Determine the (X, Y) coordinate at the center of the cell enclosing the given text.  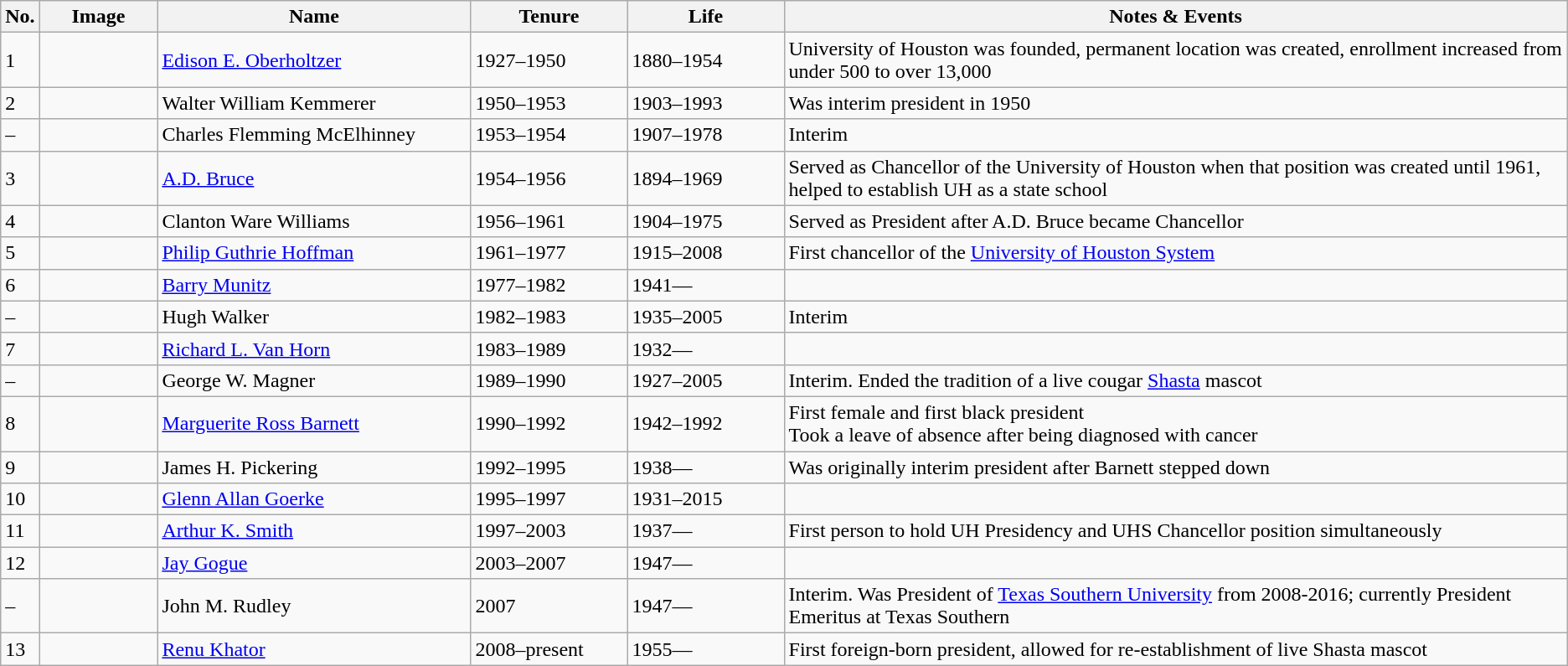
1950–1953 (549, 103)
1989–1990 (549, 380)
9 (20, 467)
2007 (549, 607)
Served as Chancellor of the University of Houston when that position was created until 1961, helped to establish UH as a state school (1176, 178)
4 (20, 221)
Image (99, 17)
1937— (705, 531)
1954–1956 (549, 178)
Charles Flemming McElhinney (314, 135)
Arthur K. Smith (314, 531)
2008–present (549, 649)
1997–2003 (549, 531)
Walter William Kemmerer (314, 103)
1977–1982 (549, 285)
John M. Rudley (314, 607)
12 (20, 563)
First chancellor of the University of Houston System (1176, 253)
1941— (705, 285)
Name (314, 17)
1990–1992 (549, 424)
Clanton Ware Williams (314, 221)
1953–1954 (549, 135)
Was interim president in 1950 (1176, 103)
7 (20, 348)
1961–1977 (549, 253)
1904–1975 (705, 221)
2003–2007 (549, 563)
George W. Magner (314, 380)
11 (20, 531)
Glenn Allan Goerke (314, 499)
Barry Munitz (314, 285)
First foreign-born president, allowed for re-establishment of live Shasta mascot (1176, 649)
1942–1992 (705, 424)
10 (20, 499)
Notes & Events (1176, 17)
University of Houston was founded, permanent location was created, enrollment increased from under 500 to over 13,000 (1176, 60)
2 (20, 103)
Richard L. Van Horn (314, 348)
3 (20, 178)
No. (20, 17)
1935–2005 (705, 317)
Edison E. Oberholtzer (314, 60)
Jay Gogue (314, 563)
1995–1997 (549, 499)
1903–1993 (705, 103)
1927–1950 (549, 60)
1955— (705, 649)
Interim. Was President of Texas Southern University from 2008-2016; currently President Emeritus at Texas Southern (1176, 607)
Interim. Ended the tradition of a live cougar Shasta mascot (1176, 380)
Was originally interim president after Barnett stepped down (1176, 467)
1931–2015 (705, 499)
13 (20, 649)
1907–1978 (705, 135)
Renu Khator (314, 649)
1983–1989 (549, 348)
1956–1961 (549, 221)
8 (20, 424)
1927–2005 (705, 380)
1 (20, 60)
1894–1969 (705, 178)
1915–2008 (705, 253)
Philip Guthrie Hoffman (314, 253)
A.D. Bruce (314, 178)
Marguerite Ross Barnett (314, 424)
1880–1954 (705, 60)
Served as President after A.D. Bruce became Chancellor (1176, 221)
Hugh Walker (314, 317)
1992–1995 (549, 467)
First person to hold UH Presidency and UHS Chancellor position simultaneously (1176, 531)
6 (20, 285)
Life (705, 17)
Tenure (549, 17)
1938— (705, 467)
1982–1983 (549, 317)
5 (20, 253)
James H. Pickering (314, 467)
First female and first black presidentTook a leave of absence after being diagnosed with cancer (1176, 424)
1932— (705, 348)
